For the text-containing cell, return its midpoint in (x, y) coordinate format. 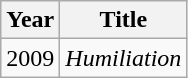
Year (30, 20)
2009 (30, 58)
Title (124, 20)
Humiliation (124, 58)
